Capture the cell that displays the provided text and extract its [x, y] central coordinate. 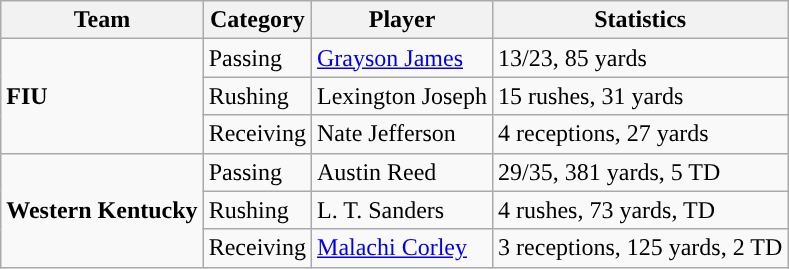
3 receptions, 125 yards, 2 TD [640, 248]
Statistics [640, 20]
4 receptions, 27 yards [640, 134]
Grayson James [402, 58]
13/23, 85 yards [640, 58]
Player [402, 20]
Lexington Joseph [402, 96]
4 rushes, 73 yards, TD [640, 210]
Category [257, 20]
29/35, 381 yards, 5 TD [640, 172]
L. T. Sanders [402, 210]
15 rushes, 31 yards [640, 96]
Team [102, 20]
Western Kentucky [102, 210]
FIU [102, 96]
Malachi Corley [402, 248]
Nate Jefferson [402, 134]
Austin Reed [402, 172]
